Capture the cell that displays the provided text and extract its (x, y) central coordinate. 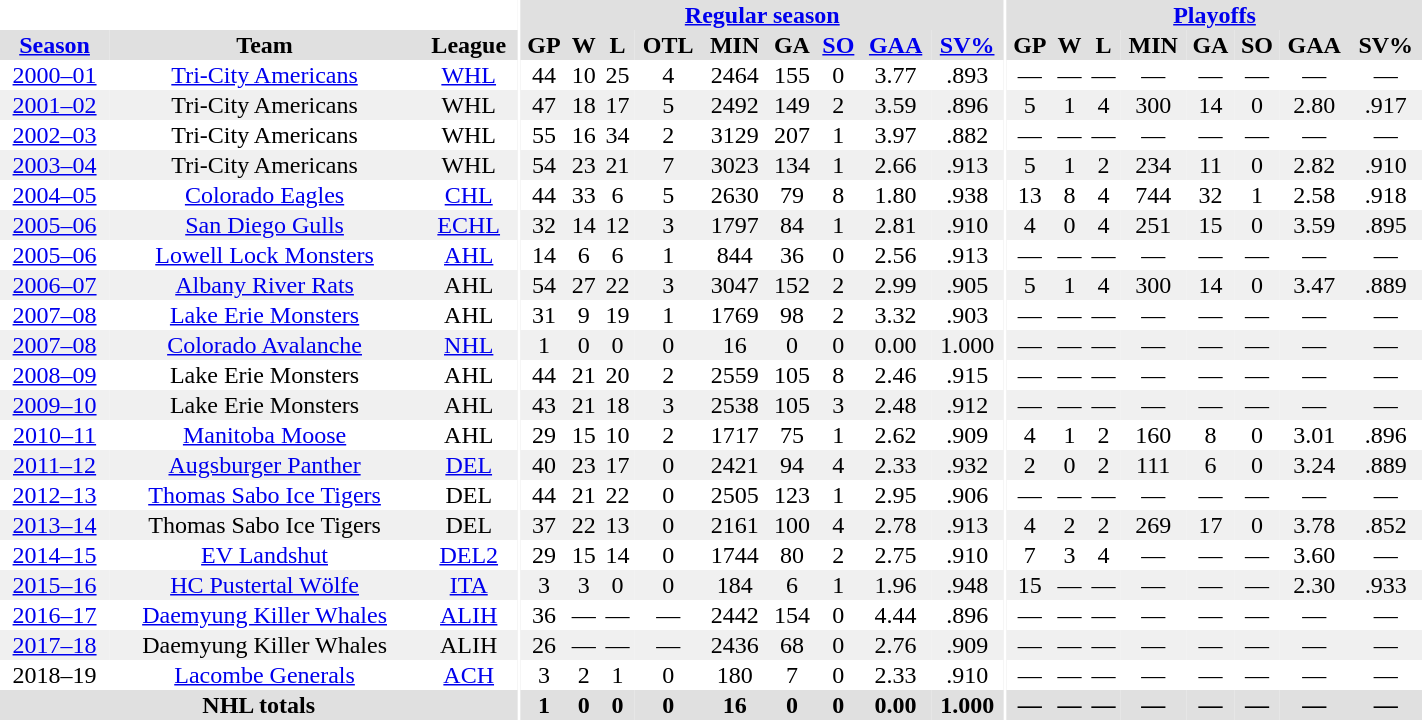
3023 (735, 165)
.915 (967, 375)
2.30 (1314, 585)
94 (792, 465)
EV Landshut (264, 555)
2442 (735, 615)
2009–10 (54, 405)
20 (618, 375)
3.32 (896, 315)
2015–16 (54, 585)
2010–11 (54, 435)
.903 (967, 315)
.918 (1386, 195)
2436 (735, 645)
2002–03 (54, 135)
2001–02 (54, 105)
2.56 (896, 255)
2017–18 (54, 645)
111 (1153, 465)
12 (618, 225)
2.81 (896, 225)
ACH (468, 675)
Regular season (762, 15)
Season (54, 45)
2559 (735, 375)
NHL (468, 345)
844 (735, 255)
269 (1153, 525)
40 (544, 465)
31 (544, 315)
NHL totals (258, 705)
Team (264, 45)
.906 (967, 495)
75 (792, 435)
2630 (735, 195)
3.24 (1314, 465)
2161 (735, 525)
2000–01 (54, 75)
3.97 (896, 135)
Lowell Lock Monsters (264, 255)
134 (792, 165)
744 (1153, 195)
ECHL (468, 225)
2.48 (896, 405)
55 (544, 135)
1.80 (896, 195)
2016–17 (54, 615)
DEL2 (468, 555)
3.77 (896, 75)
ITA (468, 585)
.933 (1386, 585)
2505 (735, 495)
2014–15 (54, 555)
25 (618, 75)
2013–14 (54, 525)
2.80 (1314, 105)
.938 (967, 195)
2.99 (896, 285)
2.66 (896, 165)
CHL (468, 195)
80 (792, 555)
.948 (967, 585)
Albany River Rats (264, 285)
.932 (967, 465)
3047 (735, 285)
149 (792, 105)
68 (792, 645)
2011–12 (54, 465)
1797 (735, 225)
.893 (967, 75)
1744 (735, 555)
251 (1153, 225)
2464 (735, 75)
34 (618, 135)
100 (792, 525)
2.75 (896, 555)
.917 (1386, 105)
2421 (735, 465)
2.58 (1314, 195)
2492 (735, 105)
1.96 (896, 585)
98 (792, 315)
47 (544, 105)
3.60 (1314, 555)
Colorado Avalanche (264, 345)
3.47 (1314, 285)
2.95 (896, 495)
154 (792, 615)
2.62 (896, 435)
2006–07 (54, 285)
33 (584, 195)
Augsburger Panther (264, 465)
2018–19 (54, 675)
4.44 (896, 615)
184 (735, 585)
180 (735, 675)
123 (792, 495)
League (468, 45)
Playoffs (1214, 15)
3129 (735, 135)
Lacombe Generals (264, 675)
San Diego Gulls (264, 225)
26 (544, 645)
11 (1210, 165)
2.76 (896, 645)
79 (792, 195)
9 (584, 315)
OTL (668, 45)
3.01 (1314, 435)
27 (584, 285)
2004–05 (54, 195)
43 (544, 405)
37 (544, 525)
1717 (735, 435)
2008–09 (54, 375)
160 (1153, 435)
.882 (967, 135)
2003–04 (54, 165)
.912 (967, 405)
2538 (735, 405)
2012–13 (54, 495)
1769 (735, 315)
152 (792, 285)
HC Pustertal Wölfe (264, 585)
Manitoba Moose (264, 435)
234 (1153, 165)
19 (618, 315)
84 (792, 225)
Colorado Eagles (264, 195)
2.82 (1314, 165)
.895 (1386, 225)
207 (792, 135)
155 (792, 75)
2.78 (896, 525)
.852 (1386, 525)
.905 (967, 285)
2.46 (896, 375)
3.78 (1314, 525)
